Search for the cell housing the specified text and yield its (X, Y) center coordinate. 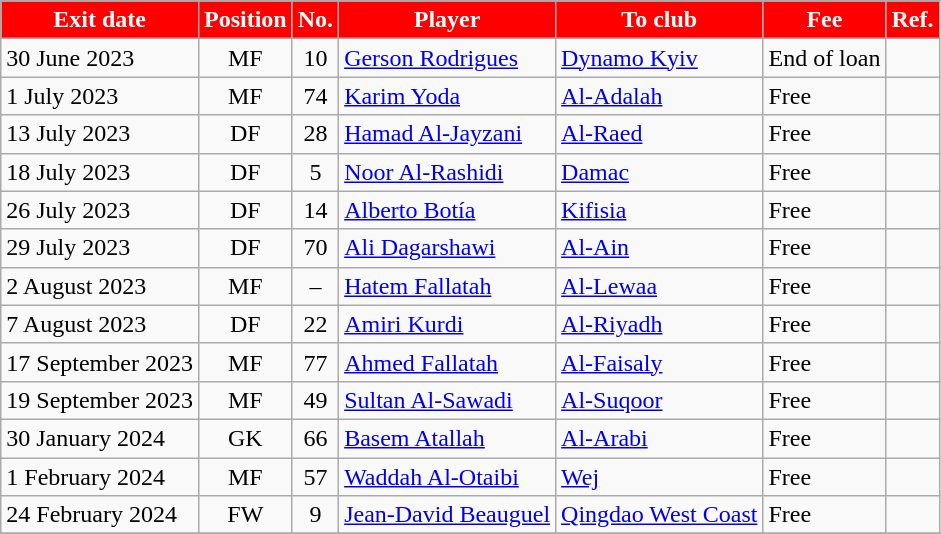
19 September 2023 (100, 400)
Ahmed Fallatah (448, 362)
Gerson Rodrigues (448, 58)
70 (315, 248)
77 (315, 362)
24 February 2024 (100, 515)
Noor Al-Rashidi (448, 172)
18 July 2023 (100, 172)
28 (315, 134)
Hatem Fallatah (448, 286)
30 January 2024 (100, 438)
No. (315, 20)
30 June 2023 (100, 58)
Damac (660, 172)
Karim Yoda (448, 96)
FW (245, 515)
2 August 2023 (100, 286)
17 September 2023 (100, 362)
Position (245, 20)
66 (315, 438)
Al-Suqoor (660, 400)
Al-Faisaly (660, 362)
Hamad Al-Jayzani (448, 134)
Al-Arabi (660, 438)
1 July 2023 (100, 96)
9 (315, 515)
74 (315, 96)
Jean-David Beauguel (448, 515)
Alberto Botía (448, 210)
Qingdao West Coast (660, 515)
Player (448, 20)
13 July 2023 (100, 134)
1 February 2024 (100, 477)
Basem Atallah (448, 438)
57 (315, 477)
End of loan (824, 58)
– (315, 286)
10 (315, 58)
Al-Ain (660, 248)
To club (660, 20)
Wej (660, 477)
GK (245, 438)
Fee (824, 20)
Exit date (100, 20)
Waddah Al-Otaibi (448, 477)
14 (315, 210)
22 (315, 324)
Al-Adalah (660, 96)
26 July 2023 (100, 210)
Al-Riyadh (660, 324)
Ali Dagarshawi (448, 248)
Dynamo Kyiv (660, 58)
Amiri Kurdi (448, 324)
29 July 2023 (100, 248)
Al-Raed (660, 134)
Kifisia (660, 210)
5 (315, 172)
Sultan Al-Sawadi (448, 400)
7 August 2023 (100, 324)
49 (315, 400)
Al-Lewaa (660, 286)
Ref. (912, 20)
